For the text-containing cell, return its midpoint in [x, y] coordinate format. 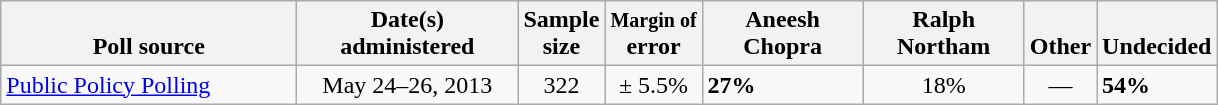
± 5.5% [654, 85]
Samplesize [562, 34]
54% [1157, 85]
27% [782, 85]
AneeshChopra [782, 34]
RalphNortham [944, 34]
Public Policy Polling [149, 85]
May 24–26, 2013 [408, 85]
Other [1060, 34]
Poll source [149, 34]
Margin oferror [654, 34]
— [1060, 85]
18% [944, 85]
Date(s)administered [408, 34]
Undecided [1157, 34]
322 [562, 85]
